Search for the cell housing the specified text and yield its (x, y) center coordinate. 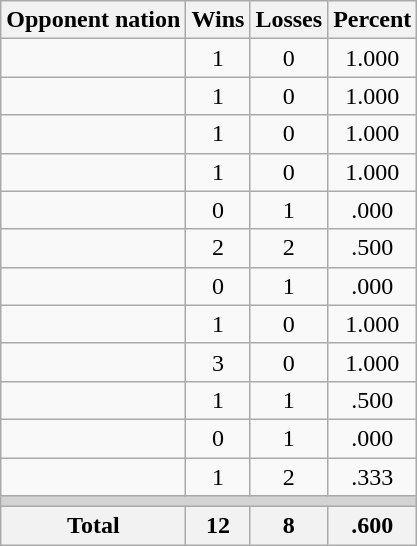
12 (218, 526)
Total (94, 526)
Losses (289, 20)
Percent (372, 20)
.600 (372, 526)
8 (289, 526)
Wins (218, 20)
3 (218, 362)
Opponent nation (94, 20)
.333 (372, 477)
